Locate the cell with the specified text and output its (X, Y) center coordinate. 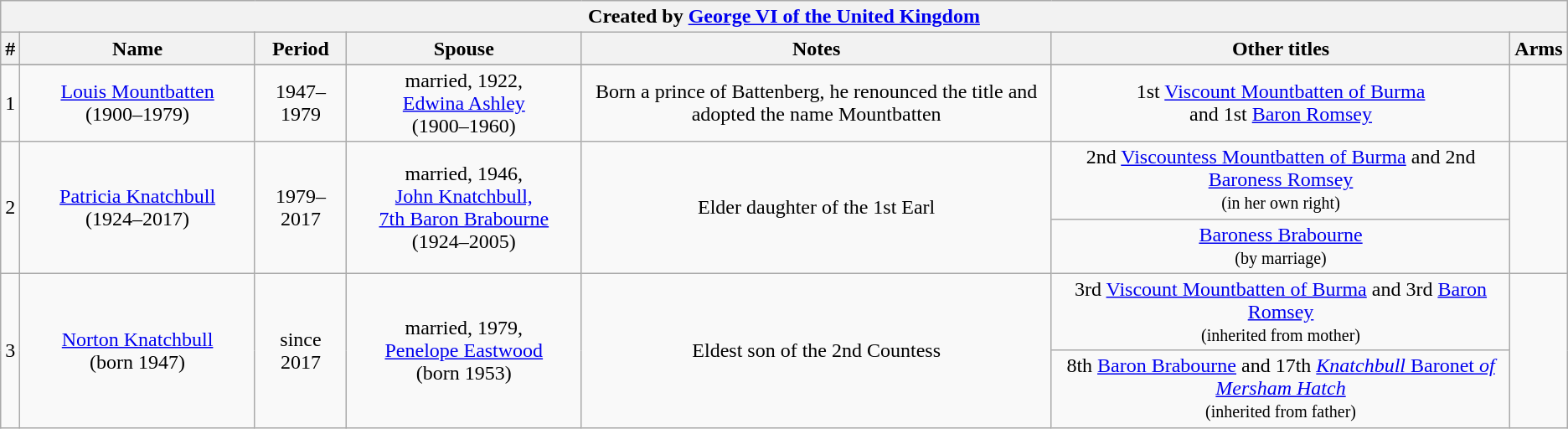
3 (10, 350)
2 (10, 208)
2nd Viscountess Mountbatten of Burma and 2nd Baroness Romsey(in her own right) (1281, 180)
Created by George VI of the United Kingdom (784, 17)
8th Baron Brabourne and 17th Knatchbull Baronet of Mersham Hatch(inherited from father) (1281, 389)
Period (300, 49)
Norton Knatchbull(born 1947) (137, 350)
Arms (1539, 49)
Elder daughter of the 1st Earl (816, 208)
Baroness Brabourne (by marriage) (1281, 246)
Spouse (464, 49)
married, 1979,Penelope Eastwood(born 1953) (464, 350)
Notes (816, 49)
3rd Viscount Mountbatten of Burma and 3rd Baron Romsey(inherited from mother) (1281, 312)
Louis Mountbatten(1900–1979) (137, 103)
Other titles (1281, 49)
married, 1946,John Knatchbull,7th Baron Brabourne(1924–2005) (464, 208)
1 (10, 103)
1979–2017 (300, 208)
1947–1979 (300, 103)
# (10, 49)
Eldest son of the 2nd Countess (816, 350)
since 2017 (300, 350)
Patricia Knatchbull(1924–2017) (137, 208)
married, 1922,Edwina Ashley(1900–1960) (464, 103)
Name (137, 49)
Born a prince of Battenberg, he renounced the title and adopted the name Mountbatten (816, 103)
1st Viscount Mountbatten of Burmaand 1st Baron Romsey (1281, 103)
